Return the (X, Y) coordinate for the center point of the cell that contains the specified text.  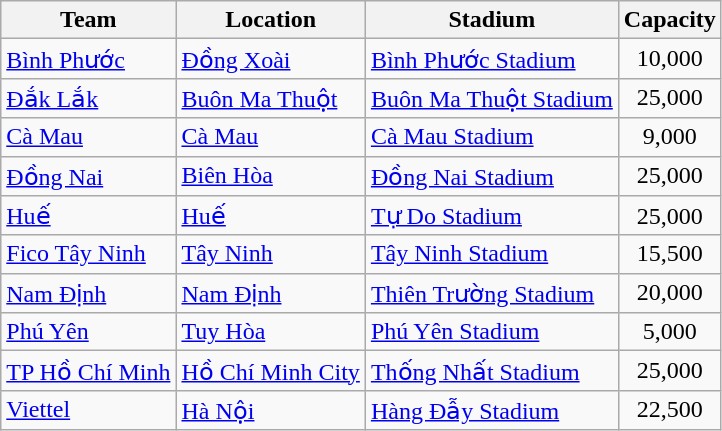
Đồng Nai Stadium (492, 176)
Biên Hòa (270, 176)
22,500 (670, 410)
Tây Ninh Stadium (492, 254)
Hàng Đẫy Stadium (492, 410)
Tự Do Stadium (492, 216)
Tuy Hòa (270, 332)
Đồng Nai (88, 176)
Buôn Ma Thuột Stadium (492, 98)
Cà Mau Stadium (492, 137)
Hồ Chí Minh City (270, 371)
Bình Phước (88, 59)
Phú Yên (88, 332)
Đắk Lắk (88, 98)
Fico Tây Ninh (88, 254)
15,500 (670, 254)
Buôn Ma Thuột (270, 98)
Hà Nội (270, 410)
5,000 (670, 332)
Team (88, 20)
Capacity (670, 20)
Location (270, 20)
Thống Nhất Stadium (492, 371)
Thiên Trường Stadium (492, 293)
TP Hồ Chí Minh (88, 371)
Viettel (88, 410)
9,000 (670, 137)
Phú Yên Stadium (492, 332)
Bình Phước Stadium (492, 59)
20,000 (670, 293)
Đồng Xoài (270, 59)
Stadium (492, 20)
10,000 (670, 59)
Tây Ninh (270, 254)
